Return (x, y) of the center of cell containing provided text 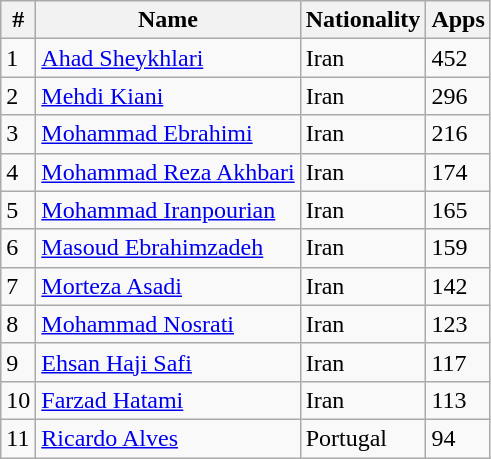
Nationality (363, 20)
Name (168, 20)
9 (18, 362)
11 (18, 438)
Masoud Ebrahimzadeh (168, 248)
174 (458, 172)
113 (458, 400)
5 (18, 210)
2 (18, 96)
Mehdi Kiani (168, 96)
10 (18, 400)
94 (458, 438)
Portugal (363, 438)
165 (458, 210)
Farzad Hatami (168, 400)
Ricardo Alves (168, 438)
Mohammad Reza Akhbari (168, 172)
Mohammad Iranpourian (168, 210)
142 (458, 286)
Apps (458, 20)
Mohammad Nosrati (168, 324)
Morteza Asadi (168, 286)
Ehsan Haji Safi (168, 362)
117 (458, 362)
7 (18, 286)
8 (18, 324)
3 (18, 134)
452 (458, 58)
296 (458, 96)
Ahad Sheykhlari (168, 58)
# (18, 20)
123 (458, 324)
216 (458, 134)
4 (18, 172)
Mohammad Ebrahimi (168, 134)
6 (18, 248)
1 (18, 58)
159 (458, 248)
